Return the [x, y] coordinate for the center point of the cell that contains the specified text.  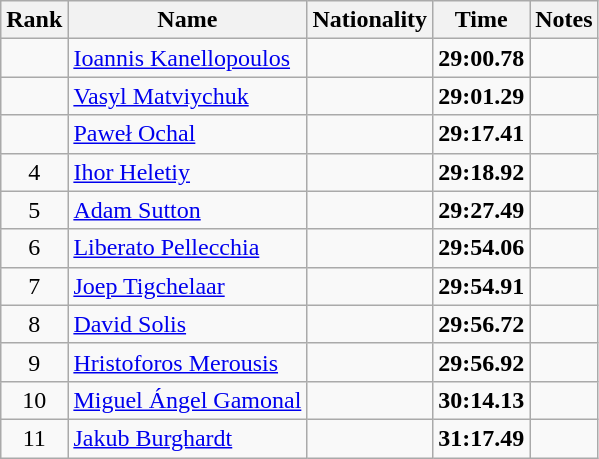
29:17.41 [482, 134]
31:17.49 [482, 438]
10 [34, 400]
David Solis [188, 324]
Ihor Heletiy [188, 172]
29:27.49 [482, 210]
Paweł Ochal [188, 134]
Hristoforos Merousis [188, 362]
Rank [34, 20]
Joep Tigchelaar [188, 286]
Adam Sutton [188, 210]
11 [34, 438]
Time [482, 20]
29:56.72 [482, 324]
4 [34, 172]
Name [188, 20]
5 [34, 210]
Nationality [370, 20]
30:14.13 [482, 400]
8 [34, 324]
Ioannis Kanellopoulos [188, 58]
Jakub Burghardt [188, 438]
29:01.29 [482, 96]
Liberato Pellecchia [188, 248]
29:54.06 [482, 248]
29:56.92 [482, 362]
Miguel Ángel Gamonal [188, 400]
29:54.91 [482, 286]
Notes [564, 20]
9 [34, 362]
Vasyl Matviychuk [188, 96]
29:18.92 [482, 172]
6 [34, 248]
7 [34, 286]
29:00.78 [482, 58]
